Return the (x, y) coordinate for the center point of the cell that contains the specified text.  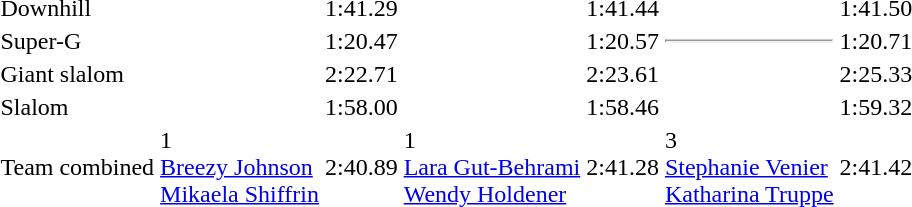
1:20.47 (361, 41)
2:22.71 (361, 74)
1:20.57 (623, 41)
1:58.46 (623, 107)
1:58.00 (361, 107)
2:23.61 (623, 74)
